Identify which cell holds the provided text, then report its [X, Y] central coordinate. 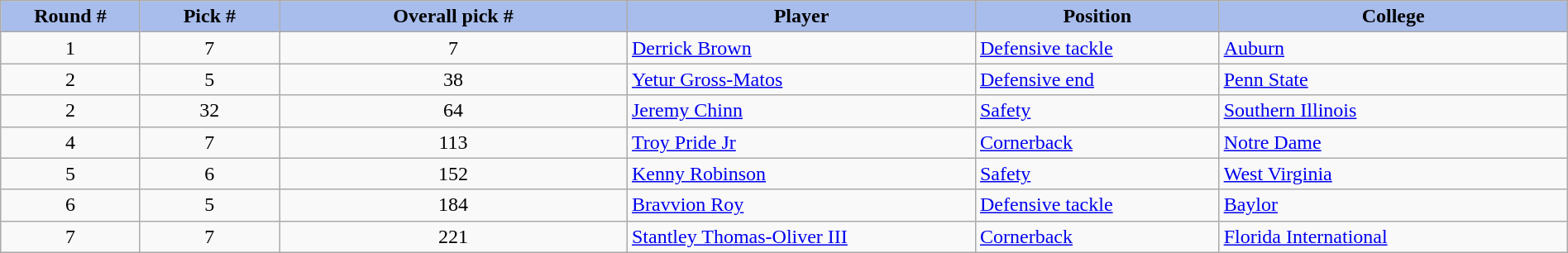
Southern Illinois [1393, 111]
113 [453, 142]
Defensive end [1097, 79]
Jeremy Chinn [801, 111]
Pick # [209, 17]
1 [70, 48]
West Virginia [1393, 174]
221 [453, 236]
Penn State [1393, 79]
Auburn [1393, 48]
Kenny Robinson [801, 174]
Yetur Gross-Matos [801, 79]
Florida International [1393, 236]
4 [70, 142]
32 [209, 111]
Position [1097, 17]
Troy Pride Jr [801, 142]
Stantley Thomas-Oliver III [801, 236]
Bravvion Roy [801, 205]
College [1393, 17]
Baylor [1393, 205]
Notre Dame [1393, 142]
184 [453, 205]
Derrick Brown [801, 48]
64 [453, 111]
Player [801, 17]
Round # [70, 17]
152 [453, 174]
38 [453, 79]
Overall pick # [453, 17]
